Locate the cell with the specified text and output its [X, Y] center coordinate. 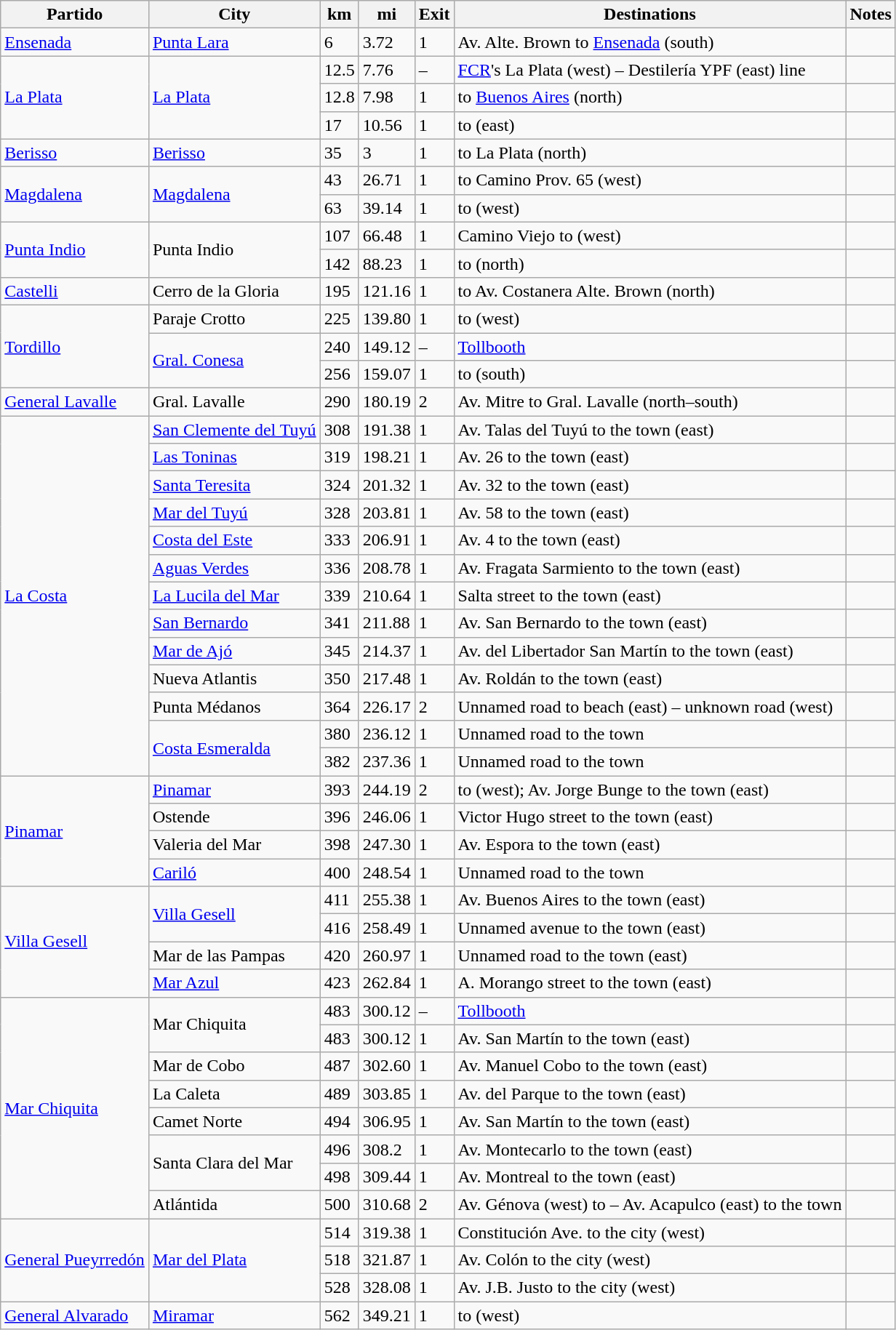
Destinations [650, 15]
225 [339, 319]
San Bernardo [234, 623]
333 [339, 540]
Av. del Libertador San Martín to the town (east) [650, 651]
198.21 [387, 457]
341 [339, 623]
210.64 [387, 596]
7.76 [387, 70]
Av. Fragata Sarmiento to the town (east) [650, 568]
63 [339, 208]
201.32 [387, 485]
City [234, 15]
142 [339, 263]
423 [339, 983]
498 [339, 1177]
319 [339, 457]
Av. Espora to the town (east) [650, 845]
350 [339, 678]
Unnamed road to the town (east) [650, 956]
Av. J.B. Justo to the city (west) [650, 1288]
Camino Viejo to (west) [650, 236]
Mar de Cobo [234, 1066]
Exit [434, 15]
149.12 [387, 347]
382 [339, 761]
121.16 [387, 291]
Cariló [234, 873]
Notes [871, 15]
247.30 [387, 845]
to Camino Prov. 65 (west) [650, 180]
Av. Montecarlo to the town (east) [650, 1149]
398 [339, 845]
Santa Clara del Mar [234, 1163]
88.23 [387, 263]
Las Toninas [234, 457]
Av. Manuel Cobo to the town (east) [650, 1066]
Mar de Ajó [234, 651]
Av. San Bernardo to the town (east) [650, 623]
528 [339, 1288]
to Buenos Aires (north) [650, 97]
349.21 [387, 1315]
Gral. Conesa [234, 361]
211.88 [387, 623]
Victor Hugo street to the town (east) [650, 817]
518 [339, 1260]
206.91 [387, 540]
Av. Colón to the city (west) [650, 1260]
Av. del Parque to the town (east) [650, 1094]
Av. Buenos Aires to the town (east) [650, 900]
310.68 [387, 1204]
159.07 [387, 374]
393 [339, 789]
Punta Lara [234, 42]
328.08 [387, 1288]
302.60 [387, 1066]
General Alvarado [75, 1315]
3 [387, 153]
514 [339, 1233]
Av. 32 to the town (east) [650, 485]
107 [339, 236]
Atlántida [234, 1204]
139.80 [387, 319]
236.12 [387, 734]
Paraje Crotto [234, 319]
Partido [75, 15]
Av. Montreal to the town (east) [650, 1177]
244.19 [387, 789]
La Costa [75, 596]
Constitución Ave. to the city (west) [650, 1233]
35 [339, 153]
A. Morango street to the town (east) [650, 983]
203.81 [387, 513]
496 [339, 1149]
Valeria del Mar [234, 845]
km [339, 15]
380 [339, 734]
7.98 [387, 97]
to (south) [650, 374]
3.72 [387, 42]
191.38 [387, 430]
FCR's La Plata (west) – Destilería YPF (east) line [650, 70]
Tordillo [75, 346]
Av. Talas del Tuyú to the town (east) [650, 430]
Av. Mitre to Gral. Lavalle (north–south) [650, 402]
Santa Teresita [234, 485]
12.5 [339, 70]
416 [339, 928]
308 [339, 430]
303.85 [387, 1094]
260.97 [387, 956]
mi [387, 15]
Unnamed road to beach (east) – unknown road (west) [650, 706]
Costa del Este [234, 540]
336 [339, 568]
217.48 [387, 678]
Miramar [234, 1315]
208.78 [387, 568]
39.14 [387, 208]
246.06 [387, 817]
Av. Alte. Brown to Ensenada (south) [650, 42]
to (west); Av. Jorge Bunge to the town (east) [650, 789]
17 [339, 125]
494 [339, 1121]
10.56 [387, 125]
La Caleta [234, 1094]
Cerro de la Gloria [234, 291]
General Pueyrredón [75, 1260]
400 [339, 873]
Aguas Verdes [234, 568]
256 [339, 374]
255.38 [387, 900]
Mar del Tuyú [234, 513]
226.17 [387, 706]
Mar Azul [234, 983]
411 [339, 900]
Av. Roldán to the town (east) [650, 678]
La Lucila del Mar [234, 596]
General Lavalle [75, 402]
Ensenada [75, 42]
180.19 [387, 402]
Costa Esmeralda [234, 748]
487 [339, 1066]
Av. 4 to the town (east) [650, 540]
214.37 [387, 651]
Mar de las Pampas [234, 956]
San Clemente del Tuyú [234, 430]
Punta Médanos [234, 706]
240 [339, 347]
Unnamed avenue to the town (east) [650, 928]
319.38 [387, 1233]
to (north) [650, 263]
Gral. Lavalle [234, 402]
to (east) [650, 125]
Camet Norte [234, 1121]
Mar del Plata [234, 1260]
420 [339, 956]
308.2 [387, 1149]
396 [339, 817]
328 [339, 513]
306.95 [387, 1121]
562 [339, 1315]
500 [339, 1204]
345 [339, 651]
12.8 [339, 97]
Av. 26 to the town (east) [650, 457]
Av. Génova (west) to – Av. Acapulco (east) to the town [650, 1204]
Salta street to the town (east) [650, 596]
364 [339, 706]
66.48 [387, 236]
489 [339, 1094]
Av. 58 to the town (east) [650, 513]
258.49 [387, 928]
6 [339, 42]
309.44 [387, 1177]
Ostende [234, 817]
321.87 [387, 1260]
Nueva Atlantis [234, 678]
237.36 [387, 761]
to La Plata (north) [650, 153]
195 [339, 291]
248.54 [387, 873]
to Av. Costanera Alte. Brown (north) [650, 291]
339 [339, 596]
26.71 [387, 180]
Castelli [75, 291]
290 [339, 402]
262.84 [387, 983]
43 [339, 180]
324 [339, 485]
